Pinpoint the cell where the given text exists, returning its (x, y) midpoint coordinate. 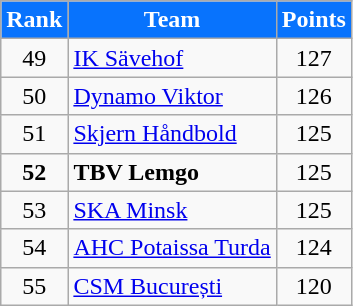
CSM București (172, 286)
54 (34, 248)
120 (314, 286)
TBV Lemgo (172, 172)
51 (34, 134)
Dynamo Viktor (172, 96)
50 (34, 96)
SKA Minsk (172, 210)
Points (314, 20)
127 (314, 58)
52 (34, 172)
55 (34, 286)
126 (314, 96)
Rank (34, 20)
Skjern Håndbold (172, 134)
AHC Potaissa Turda (172, 248)
Team (172, 20)
53 (34, 210)
IK Sävehof (172, 58)
124 (314, 248)
49 (34, 58)
